Detect which cell encompasses the target text, then output its [X, Y] center coordinate. 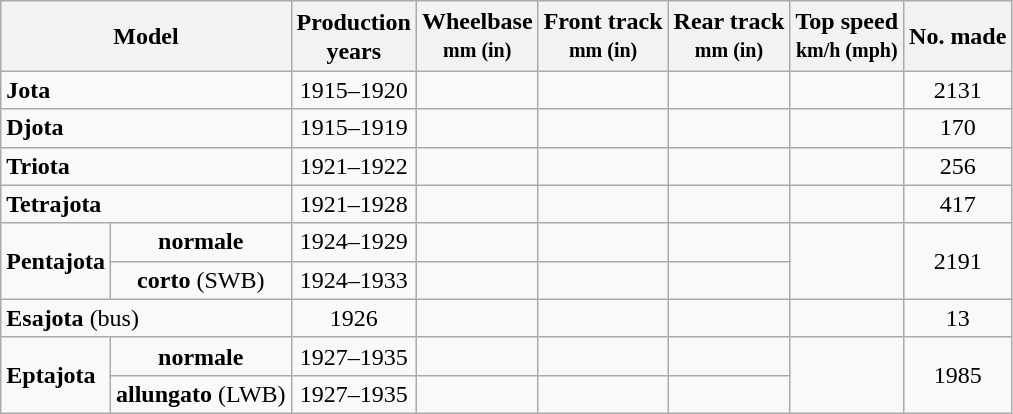
1915–1920 [354, 90]
Front trackmm (in) [603, 36]
Wheelbasemm (in) [477, 36]
Tetrajota [146, 204]
Jota [146, 90]
Top speedkm/h (mph) [847, 36]
Esajota (bus) [146, 318]
Triota [146, 166]
corto (SWB) [200, 280]
Rear trackmm (in) [729, 36]
No. made [958, 36]
1926 [354, 318]
170 [958, 128]
1924–1933 [354, 280]
Model [146, 36]
256 [958, 166]
2191 [958, 261]
1921–1922 [354, 166]
Productionyears [354, 36]
417 [958, 204]
allungato (LWB) [200, 394]
Djota [146, 128]
1915–1919 [354, 128]
2131 [958, 90]
1924–1929 [354, 242]
1921–1928 [354, 204]
Pentajota [56, 261]
Eptajota [56, 375]
1985 [958, 375]
13 [958, 318]
